Find where the given text appears and provide that cell's center as (X, Y) coordinate. 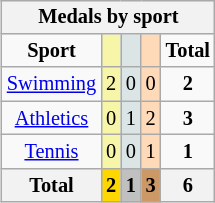
Athletics (52, 118)
Sport (52, 51)
Swimming (52, 84)
Medals by sport (108, 17)
6 (188, 185)
Tennis (52, 152)
